Search for the cell housing the specified text and yield its [X, Y] center coordinate. 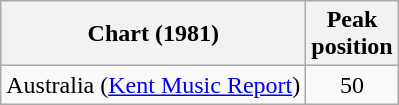
Chart (1981) [154, 34]
Peakposition [352, 34]
50 [352, 85]
Australia (Kent Music Report) [154, 85]
